Search for the cell housing the specified text and yield its [X, Y] center coordinate. 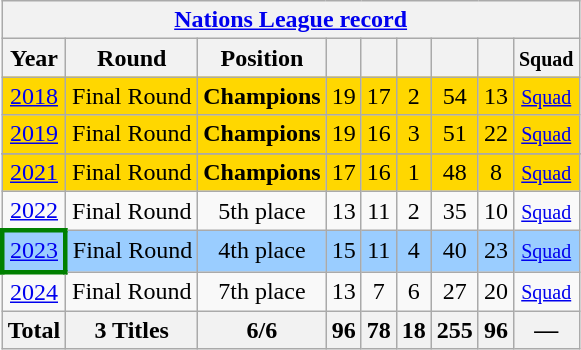
Total [34, 330]
— [546, 330]
6 [414, 292]
2024 [34, 292]
2021 [34, 172]
15 [344, 252]
4 [414, 252]
40 [454, 252]
3 Titles [132, 330]
35 [454, 211]
27 [454, 292]
18 [414, 330]
2018 [34, 96]
Position [262, 58]
5th place [262, 211]
Round [132, 58]
7 [378, 292]
Year [34, 58]
255 [454, 330]
10 [496, 211]
22 [496, 134]
Nations League record [290, 20]
6/6 [262, 330]
2019 [34, 134]
51 [454, 134]
48 [454, 172]
54 [454, 96]
2022 [34, 211]
2023 [34, 252]
20 [496, 292]
3 [414, 134]
23 [496, 252]
1 [414, 172]
4th place [262, 252]
78 [378, 330]
8 [496, 172]
7th place [262, 292]
